For the text-containing cell, return its midpoint in (x, y) coordinate format. 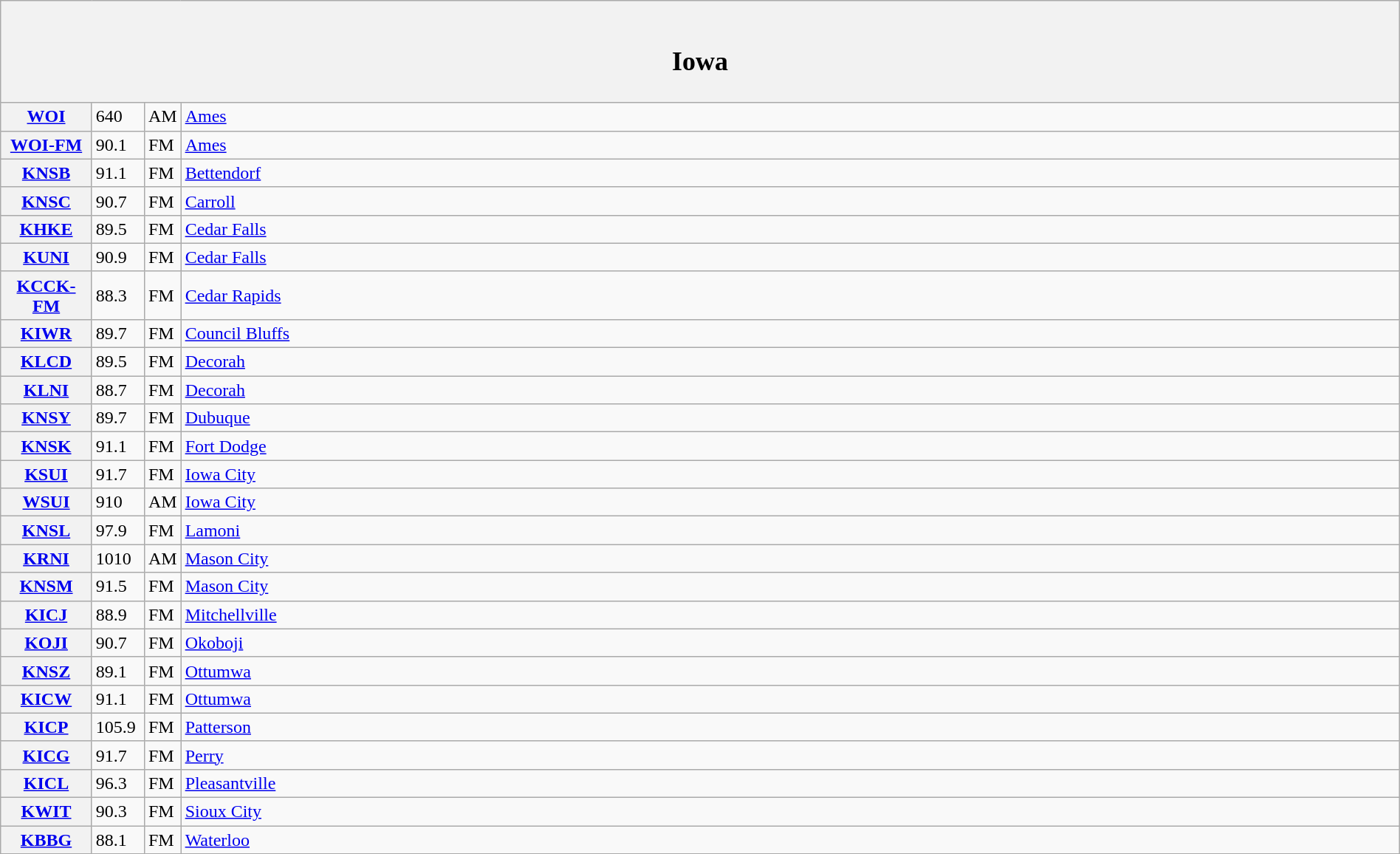
Fort Dodge (790, 446)
Patterson (790, 727)
KICL (47, 783)
KWIT (47, 812)
WOI-FM (47, 145)
KNSB (47, 173)
KICJ (47, 615)
KHKE (47, 229)
91.5 (118, 587)
910 (118, 502)
KBBG (47, 840)
97.9 (118, 530)
KICW (47, 699)
Council Bluffs (790, 333)
Mitchellville (790, 615)
Pleasantville (790, 783)
88.3 (118, 296)
105.9 (118, 727)
Waterloo (790, 840)
89.1 (118, 671)
Iowa (700, 52)
KICP (47, 727)
KNSM (47, 587)
KIWR (47, 333)
KNSY (47, 418)
Okoboji (790, 643)
90.1 (118, 145)
KSUI (47, 474)
KNSC (47, 201)
KNSZ (47, 671)
640 (118, 117)
KICG (47, 755)
Bettendorf (790, 173)
Sioux City (790, 812)
88.9 (118, 615)
KNSL (47, 530)
WOI (47, 117)
KNSK (47, 446)
1010 (118, 558)
KOJI (47, 643)
KLCD (47, 362)
88.7 (118, 390)
KRNI (47, 558)
90.9 (118, 257)
KUNI (47, 257)
Lamoni (790, 530)
88.1 (118, 840)
Cedar Rapids (790, 296)
WSUI (47, 502)
90.3 (118, 812)
Carroll (790, 201)
96.3 (118, 783)
KLNI (47, 390)
Perry (790, 755)
KCCK-FM (47, 296)
Dubuque (790, 418)
